Find where the given text appears and provide that cell's center as (X, Y) coordinate. 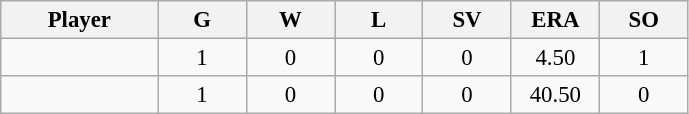
SV (467, 20)
L (378, 20)
SO (644, 20)
W (290, 20)
G (202, 20)
ERA (555, 20)
40.50 (555, 95)
Player (80, 20)
4.50 (555, 58)
